Locate the cell with the specified text and output its (x, y) center coordinate. 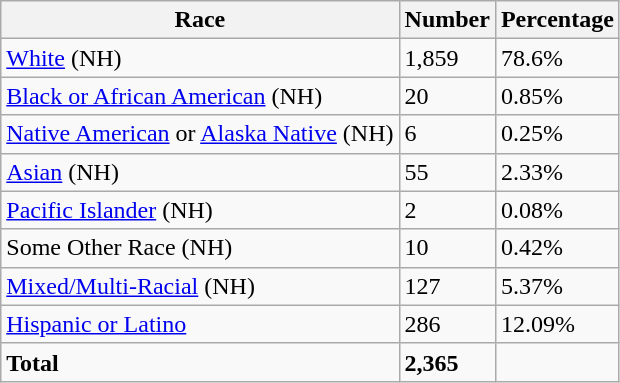
5.37% (557, 286)
6 (447, 134)
0.42% (557, 248)
20 (447, 96)
Native American or Alaska Native (NH) (200, 134)
0.85% (557, 96)
2 (447, 210)
0.25% (557, 134)
Total (200, 362)
Black or African American (NH) (200, 96)
10 (447, 248)
White (NH) (200, 58)
Hispanic or Latino (200, 324)
Asian (NH) (200, 172)
12.09% (557, 324)
55 (447, 172)
2.33% (557, 172)
Percentage (557, 20)
2,365 (447, 362)
Mixed/Multi-Racial (NH) (200, 286)
127 (447, 286)
1,859 (447, 58)
Some Other Race (NH) (200, 248)
Pacific Islander (NH) (200, 210)
0.08% (557, 210)
Race (200, 20)
Number (447, 20)
286 (447, 324)
78.6% (557, 58)
